Search for the cell housing the specified text and yield its [X, Y] center coordinate. 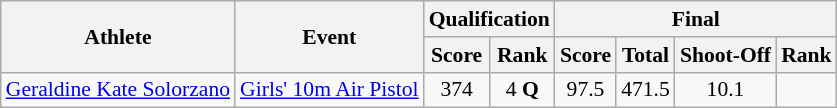
Final [696, 19]
Girls' 10m Air Pistol [330, 90]
Athlete [118, 36]
Geraldine Kate Solorzano [118, 90]
4 Q [522, 90]
Shoot-Off [726, 55]
10.1 [726, 90]
97.5 [586, 90]
374 [457, 90]
Total [646, 55]
Qualification [490, 19]
471.5 [646, 90]
Event [330, 36]
